Return [X, Y] of the center of cell containing provided text 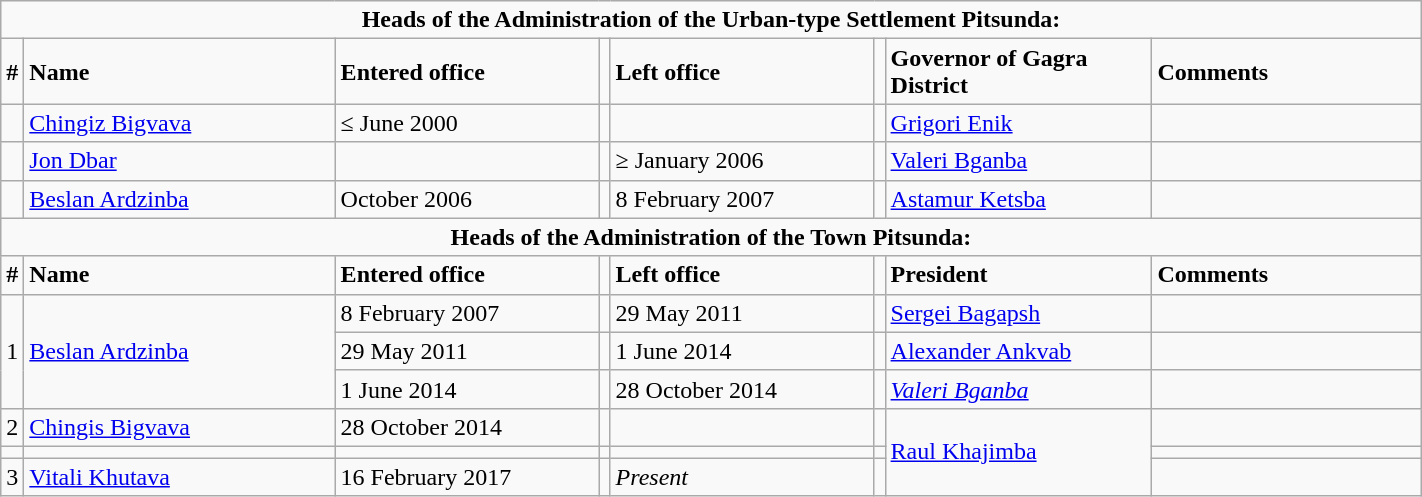
October 2006 [467, 199]
3 [12, 477]
16 February 2017 [467, 477]
Chingis Bigvava [180, 427]
Heads of the Administration of the Town Pitsunda: [711, 237]
Astamur Ketsba [1018, 199]
Raul Khajimba [1018, 452]
Governor of Gagra District [1018, 72]
Sergei Bagapsh [1018, 313]
1 [12, 351]
Present [742, 477]
2 [12, 427]
≥ January 2006 [742, 161]
Jon Dbar [180, 161]
≤ June 2000 [467, 123]
President [1018, 275]
Heads of the Administration of the Urban-type Settlement Pitsunda: [711, 20]
Vitali Khutava [180, 477]
Alexander Ankvab [1018, 351]
Grigori Enik [1018, 123]
Chingiz Bigvava [180, 123]
